Search for the cell housing the specified text and yield its (x, y) center coordinate. 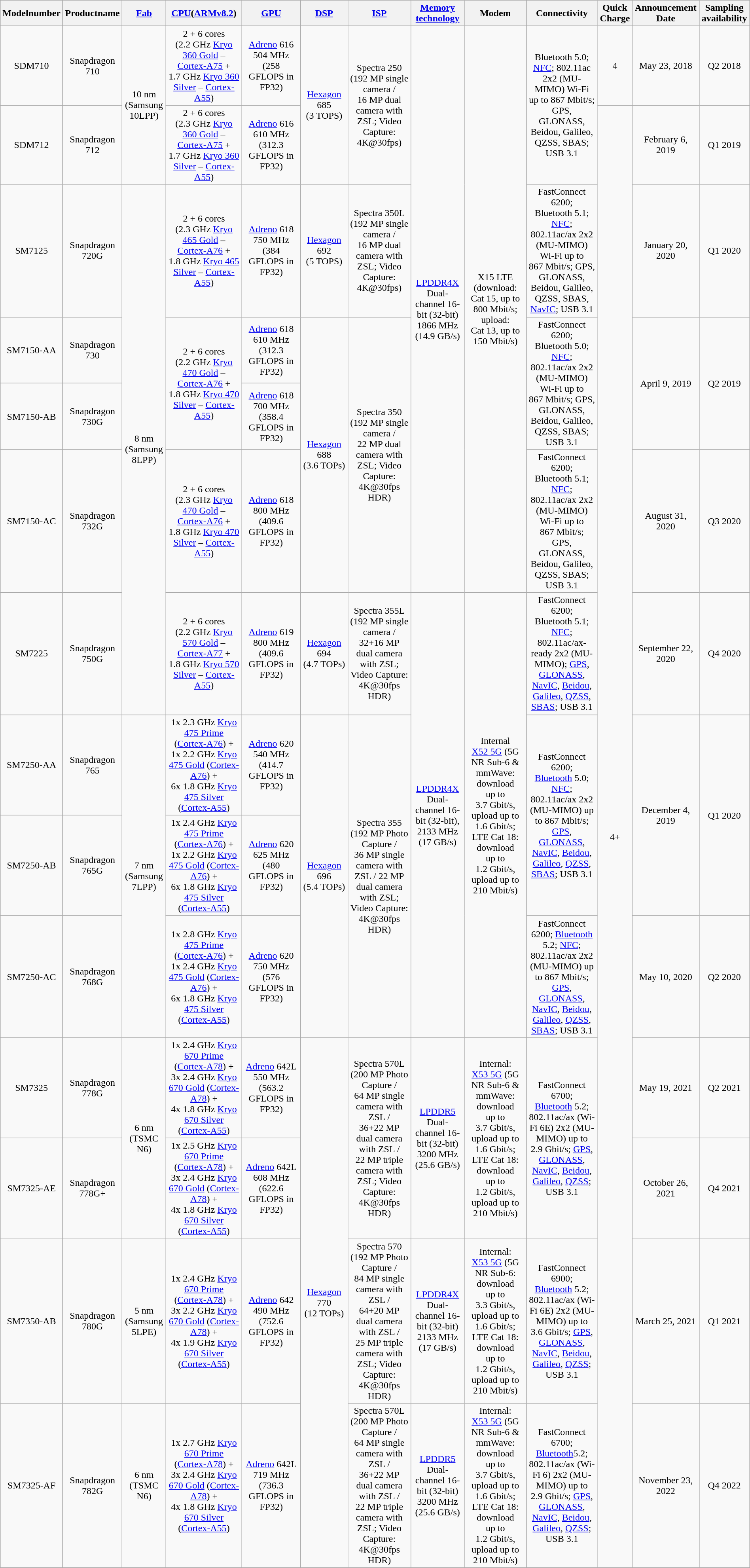
Internal: X53 5G (5G NR Sub-6: download up to 3.3 Gbit/s, upload up to 1.6 Gbit/s; LTE Cat 18: download up to 1.2 Gbit/s, upload up to 210 Mbit/s) (495, 1321)
Q2 2019 (724, 383)
Q4 2020 (724, 654)
Snapdragon 778G+ (92, 1188)
2 + 6 cores (2.2 GHz Kryo 360 Gold – Cortex-A75 + 1.7 GHz Kryo 360 Silver – Cortex-A55) (204, 66)
Spectra 250 (192 MP single camera / 16 MP dual camera with ZSL; Video Capture: 4K@30fps) (379, 105)
Snapdragon 712 (92, 145)
Adreno 618 750 MHz (384 GFLOPS in FP32) (271, 251)
1x 2.5 GHz Kryo 670 Prime (Cortex-A78) +3x 2.4 GHz Kryo 670 Gold (Cortex-A78) +4x 1.8 GHz Kryo 670 Silver (Cortex-A55) (204, 1188)
May 23, 2018 (666, 66)
SM7350-AB (32, 1321)
April 9, 2019 (666, 383)
Connectivity (562, 13)
Quick Charge (615, 13)
Hexagon 688 (3.6 TOPs) (324, 455)
1x 2.8 GHz Kryo 475 Prime (Cortex-A76) +1x 2.4 GHz Kryo 475 Gold (Cortex-A76) +6x 1.8 GHz Kryo 475 Silver (Cortex-A55) (204, 976)
FastConnect 6200; Bluetooth 5.1; NFC; 802.11ac/ax 2x2 (MU-MIMO) Wi-Fi up to 867 Mbit/s; GPS, GLONASS, Beidou, Galileo, QZSS, SBAS, NavIC; USB 3.1 (562, 251)
January 20, 2020 (666, 251)
1x 2.4 GHz Kryo 475 Prime (Cortex-A76) +1x 2.2 GHz Kryo 475 Gold (Cortex-A76) +6x 1.8 GHz Kryo 475 Silver (Cortex-A55) (204, 865)
Hexagon 694 (4.7 TOPs) (324, 654)
SM7325 (32, 1088)
Snapdragon 782G (92, 1486)
Adreno 616 610 MHz (312.3 GFLOPS in FP32) (271, 145)
SM7250-AC (32, 976)
2 + 6 cores (2.3 GHz Kryo 465 Gold – Cortex-A76 + 1.8 GHz Kryo 465 Silver – Cortex-A55) (204, 251)
Spectra 355 (192 MP Photo Capture / 36 MP single camera with ZSL / 22 MP dual camera with ZSL; Video Capture: 4K@30fps HDR) (379, 876)
Spectra 350 (192 MP single camera / 22 MP dual camera with ZSL; Video Capture: 4K@30fps HDR) (379, 455)
SM7150-AA (32, 350)
Q3 2020 (724, 521)
Adreno 642 490 MHz (752.6 GFLOPS in FP32) (271, 1321)
Announcement Date (666, 13)
SM7225 (32, 654)
Adreno 619 800 MHz (409.6 GFLOPS in FP32) (271, 654)
October 26, 2021 (666, 1188)
Q4 2022 (724, 1486)
LPDDR4X Dual-channel 16-bit (32-bit) 2133 MHz (17 GB/s) (437, 1321)
8 nm (Samsung 8LPP) (144, 449)
SM7150-AB (32, 417)
FastConnect 6700; Bluetooth5.2; 802.11ac/ax (Wi-Fi 6) 2x2 (MU-MIMO) up to 2.9 Gbit/s; GPS, GLONASS, NavIC, Beidou, Galileo, QZSS; USB 3.1 (562, 1486)
Snapdragon 765 (92, 765)
SDM710 (32, 66)
SM7325-AE (32, 1188)
1x 2.7 GHz Kryo 670 Prime (Cortex-A78) +3x 2.4 GHz Kryo 670 Gold (Cortex-A78) +4x 1.8 GHz Kryo 670 Silver (Cortex-A55) (204, 1486)
Snapdragon 710 (92, 66)
Memory technology (437, 13)
May 19, 2021 (666, 1088)
5 nm (Samsung 5LPE) (144, 1321)
Snapdragon 750G (92, 654)
May 10, 2020 (666, 976)
Adreno 620 750 MHz (576 GFLOPS in FP32) (271, 976)
GPU (271, 13)
SM7325-AF (32, 1486)
ISP (379, 13)
Q1 2019 (724, 145)
February 6, 2019 (666, 145)
FastConnect 6200; Bluetooth 5.0; NFC; 802.11ac/ax 2x2 (MU-MIMO) Wi-Fi up to 867 Mbit/s; GPS, GLONASS, Beidou, Galileo, QZSS, SBAS; USB 3.1 (562, 383)
Snapdragon 765G (92, 865)
Hexagon 696 (5.4 TOPs) (324, 876)
SM7125 (32, 251)
FastConnect 6700; Bluetooth 5.2; 802.11ac/ax (Wi-Fi 6E) 2x2 (MU-MIMO) up to 2.9 Gbit/s; GPS, GLONASS, NavIC, Beidou, Galileo, QZSS; USB 3.1 (562, 1138)
Adreno 642L 550 MHz (563.2 GFLOPS in FP32) (271, 1088)
SM7150-AC (32, 521)
December 4, 2019 (666, 815)
Hexagon 685 (3 TOPS) (324, 105)
Adreno 642L 608 MHz (622.6 GFLOPS in FP32) (271, 1188)
Adreno 616 504 MHz (258 GFLOPS in FP32) (271, 66)
Adreno 618 610 MHz (312.3 GFLOPS in FP32) (271, 350)
2 + 6 cores (2.2 GHz Kryo 570 Gold – Cortex-A77 + 1.8 GHz Kryo 570 Silver – Cortex-A55) (204, 654)
2 + 6 cores (2.3 GHz Kryo 360 Gold – Cortex-A75 + 1.7 GHz Kryo 360 Silver – Cortex-A55) (204, 145)
SDM712 (32, 145)
Hexagon 770 (12 TOPs) (324, 1303)
10 nm (Samsung 10LPP) (144, 105)
LPDDR4X Dual-channel 16-bit (32-bit), 2133 MHz (17 GB/s) (437, 815)
Sampling availability (724, 13)
Q4 2021 (724, 1188)
1x 2.4 GHz Kryo 670 Prime (Cortex-A78) +3x 2.4 GHz Kryo 670 Gold (Cortex-A78) +4x 1.8 GHz Kryo 670 Silver (Cortex-A55) (204, 1088)
Spectra 350L (192 MP single camera / 16 MP dual camera with ZSL; Video Capture: 4K@30fps) (379, 251)
March 25, 2021 (666, 1321)
Adreno 620 540 MHz (414.7 GFLOPS in FP32) (271, 765)
Snapdragon 730G (92, 417)
FastConnect 6200; Bluetooth 5.2; NFC; 802.11ac/ax 2x2 (MU-MIMO) up to 867 Mbit/s; GPS, GLONASS, NavIC, Beidou, Galileo, QZSS, SBAS; USB 3.1 (562, 976)
X15 LTE (download: Cat 15, up to 800 Mbit/s; upload: Cat 13, up to 150 Mbit/s) (495, 309)
Adreno 618 800 MHz (409.6 GFLOPS in FP32) (271, 521)
CPU(ARMv8.2) (204, 13)
DSP (324, 13)
FastConnect 6900; Bluetooth 5.2; 802.11ac/ax (Wi-Fi 6E) 2x2 (MU-MIMO) up to 3.6 Gbit/s; GPS, GLONASS, NavIC, Beidou, Galileo, QZSS; USB 3.1 (562, 1321)
FastConnect 6200; Bluetooth 5.1; NFC; 802.11ac/ax 2x2 (MU-MIMO) Wi-Fi up to 867 Mbit/s; GPS, GLONASS, Beidou, Galileo, QZSS, SBAS; USB 3.1 (562, 521)
Adreno 620 625 MHz (480 GFLOPS in FP32) (271, 865)
2 + 6 cores (2.3 GHz Kryo 470 Gold – Cortex-A76 + 1.8 GHz Kryo 470 Silver – Cortex-A55) (204, 521)
7 nm (Samsung 7LPP) (144, 876)
1x 2.3 GHz Kryo 475 Prime (Cortex-A76) +1x 2.2 GHz Kryo 475 Gold (Cortex-A76) +6x 1.8 GHz Kryo 475 Silver (Cortex-A55) (204, 765)
Adreno 618 700 MHz (358.4 GFLOPS in FP32) (271, 417)
Fab (144, 13)
LPDDR4X Dual-channel 16-bit (32-bit) 1866 MHz (14.9 GB/s) (437, 309)
FastConnect 6200; Bluetooth 5.1; NFC; 802.11ac/ax-ready 2x2 (MU-MIMO); GPS, GLONASS, NavIC, Beidou, Galileo, QZSS, SBAS; USB 3.1 (562, 654)
Productname (92, 13)
Modelnumber (32, 13)
2 + 6 cores (2.2 GHz Kryo 470 Gold – Cortex-A76 + 1.8 GHz Kryo 470 Silver – Cortex-A55) (204, 383)
Q1 2021 (724, 1321)
Snapdragon 768G (92, 976)
Snapdragon 732G (92, 521)
November 23, 2022 (666, 1486)
Q2 2021 (724, 1088)
Snapdragon 730 (92, 350)
Modem (495, 13)
4 (615, 66)
Snapdragon 780G (92, 1321)
Bluetooth 5.0; NFC; 802.11ac 2x2 (MU-MIMO) Wi-Fi up to 867 Mbit/s; GPS, GLONASS, Beidou, Galileo, QZSS, SBAS; USB 3.1 (562, 105)
Q2 2018 (724, 66)
4+ (615, 836)
August 31, 2020 (666, 521)
Q2 2020 (724, 976)
Hexagon 692 (5 TOPS) (324, 251)
Adreno 642L 719 MHz (736.3 GFLOPS in FP32) (271, 1486)
SM7250-AB (32, 865)
SM7250-AA (32, 765)
1x 2.4 GHz Kryo 670 Prime (Cortex-A78) +3x 2.2 GHz Kryo 670 Gold (Cortex-A78) +4x 1.9 GHz Kryo 670 Silver (Cortex-A55) (204, 1321)
FastConnect 6200; Bluetooth 5.0; NFC; 802.11ac/ax 2x2 (MU-MIMO) up to 867 Mbit/s; GPS, GLONASS, NavIC, Beidou, Galileo, QZSS, SBAS; USB 3.1 (562, 815)
Snapdragon 778G (92, 1088)
September 22, 2020 (666, 654)
Snapdragon 720G (92, 251)
Spectra 355L (192 MP single camera / 32+16 MP dual camera with ZSL; Video Capture: 4K@30fps HDR) (379, 654)
